Scan for the cell matching the given text and deliver its [X, Y] coordinate at center. 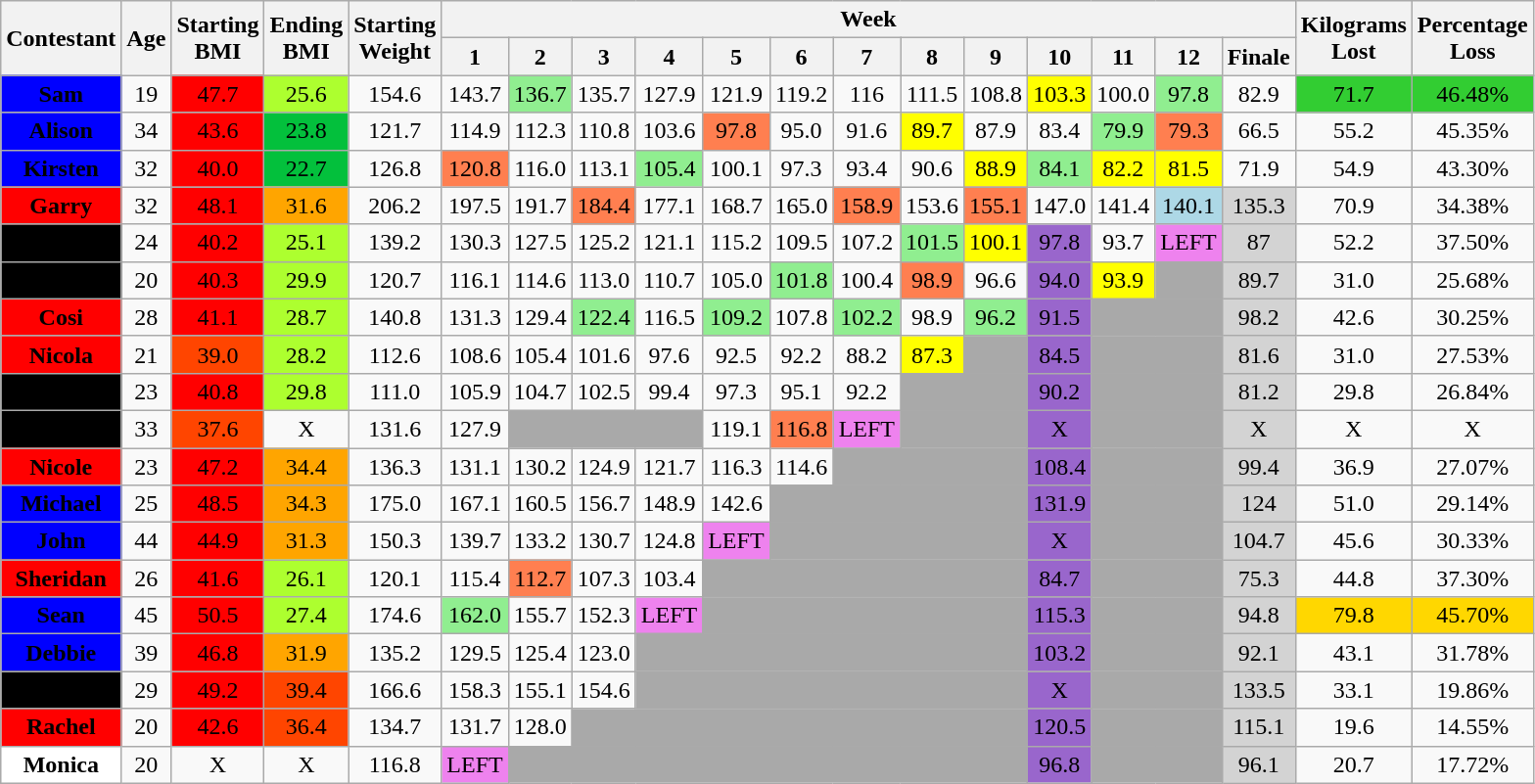
25.68% [1472, 280]
90.6 [932, 168]
26 [147, 578]
166.6 [395, 690]
142.6 [736, 504]
81.6 [1259, 354]
28.2 [306, 354]
Kilograms Lost [1353, 38]
36.9 [1353, 467]
20.7 [1353, 764]
JJ [61, 429]
127.5 [540, 243]
47.7 [217, 94]
2 [540, 57]
49.2 [217, 690]
19.6 [1353, 727]
81.2 [1259, 392]
191.7 [540, 206]
119.2 [801, 94]
55.2 [1353, 131]
124.9 [603, 467]
197.5 [475, 206]
175.0 [395, 504]
120.1 [395, 578]
84.1 [1059, 168]
33 [147, 429]
Cosi [61, 317]
135.3 [1259, 206]
Nicole [61, 467]
28 [147, 317]
94.0 [1059, 280]
130.2 [540, 467]
75.3 [1259, 578]
87.3 [932, 354]
51.0 [1353, 504]
27.4 [306, 616]
46.8 [217, 653]
101.8 [801, 280]
107.8 [801, 317]
93.9 [1124, 280]
48.5 [217, 504]
25.6 [306, 94]
Nicola [61, 354]
93.7 [1124, 243]
44.9 [217, 541]
184.4 [603, 206]
82.9 [1259, 94]
30.33% [1472, 541]
88.2 [866, 354]
14.55% [1472, 727]
9 [997, 57]
105.9 [475, 392]
12 [1188, 57]
133.2 [540, 541]
46.48% [1472, 94]
120.5 [1059, 727]
87 [1259, 243]
37.50% [1472, 243]
95.0 [801, 131]
115.4 [475, 578]
41.6 [217, 578]
52.2 [1353, 243]
136.7 [540, 94]
102.5 [603, 392]
165.0 [801, 206]
25 [147, 504]
44.8 [1353, 578]
97.6 [669, 354]
11 [1124, 57]
109.2 [736, 317]
19 [147, 94]
43.6 [217, 131]
167.1 [475, 504]
19.86% [1472, 690]
1 [475, 57]
50.5 [217, 616]
34.4 [306, 467]
Age [147, 38]
40.2 [217, 243]
143.7 [475, 94]
Michael [61, 504]
40.0 [217, 168]
26.1 [306, 578]
91.5 [1059, 317]
Steven [61, 690]
Michelle [61, 280]
40.3 [217, 280]
StartingBMI [217, 38]
131.3 [475, 317]
101.5 [932, 243]
103.4 [669, 578]
Sean [61, 616]
29 [147, 690]
111.5 [932, 94]
Monica [61, 764]
87.9 [997, 131]
30.25% [1472, 317]
162.0 [475, 616]
31.78% [1472, 653]
7 [866, 57]
120.8 [475, 168]
206.2 [395, 206]
27.07% [1472, 467]
120.7 [395, 280]
29.9 [306, 280]
Debbie [61, 653]
39.4 [306, 690]
StartingWeight [395, 38]
116.0 [540, 168]
Carrianne [61, 392]
140.1 [1188, 206]
47.2 [217, 467]
116 [866, 94]
26.84% [1472, 392]
131.1 [475, 467]
147.0 [1059, 206]
113.0 [603, 280]
45 [147, 616]
110.7 [669, 280]
29.14% [1472, 504]
Sheridan [61, 578]
10 [1059, 57]
135.7 [603, 94]
103.6 [669, 131]
174.6 [395, 616]
115.2 [736, 243]
98.2 [1259, 317]
92.5 [736, 354]
27.53% [1472, 354]
34 [147, 131]
140.8 [395, 317]
108.4 [1059, 467]
148.9 [669, 504]
31.3 [306, 541]
113.1 [603, 168]
110.8 [603, 131]
EndingBMI [306, 38]
71.9 [1259, 168]
125.4 [540, 653]
103.2 [1059, 653]
79.8 [1353, 616]
23.8 [306, 131]
156.7 [603, 504]
125.2 [603, 243]
100.4 [866, 280]
105.0 [736, 280]
121.1 [669, 243]
123.0 [603, 653]
41.1 [217, 317]
39 [147, 653]
108.8 [997, 94]
70.9 [1353, 206]
129.4 [540, 317]
116.3 [736, 467]
96.8 [1059, 764]
17.72% [1472, 764]
31.9 [306, 653]
121.9 [736, 94]
124.8 [669, 541]
168.7 [736, 206]
139.2 [395, 243]
44 [147, 541]
34.38% [1472, 206]
84.7 [1059, 578]
128.0 [540, 727]
153.6 [932, 206]
96.1 [1259, 764]
39.0 [217, 354]
Contestant [61, 38]
71.7 [1353, 94]
119.1 [736, 429]
177.1 [669, 206]
103.3 [1059, 94]
36.4 [306, 727]
Kirsten [61, 168]
3 [603, 57]
116.5 [669, 317]
22.7 [306, 168]
28.7 [306, 317]
131.7 [475, 727]
43.1 [1353, 653]
152.3 [603, 616]
40.8 [217, 392]
79.3 [1188, 131]
John [61, 541]
33.1 [1353, 690]
79.9 [1124, 131]
96.6 [997, 280]
155.7 [540, 616]
130.3 [475, 243]
81.5 [1188, 168]
131.6 [395, 429]
111.0 [395, 392]
45.70% [1472, 616]
Finale [1259, 57]
116.1 [475, 280]
6 [801, 57]
43.30% [1472, 168]
88.9 [997, 168]
92.1 [1259, 653]
45.6 [1353, 541]
133.5 [1259, 690]
96.2 [997, 317]
21 [147, 354]
93.4 [866, 168]
108.6 [475, 354]
82.2 [1124, 168]
37.30% [1472, 578]
24 [147, 243]
112.7 [540, 578]
139.7 [475, 541]
83.4 [1059, 131]
4 [669, 57]
129.5 [475, 653]
37.6 [217, 429]
5 [736, 57]
Sam [61, 94]
141.4 [1124, 206]
122.4 [603, 317]
126.8 [395, 168]
66.5 [1259, 131]
124 [1259, 504]
115.1 [1259, 727]
84.5 [1059, 354]
112.3 [540, 131]
Alison [61, 131]
158.9 [866, 206]
31.6 [306, 206]
100.0 [1124, 94]
95.1 [801, 392]
135.2 [395, 653]
48.1 [217, 206]
160.5 [540, 504]
45.35% [1472, 131]
90.2 [1059, 392]
158.3 [475, 690]
Bryce [61, 243]
114.9 [475, 131]
102.2 [866, 317]
134.7 [395, 727]
115.3 [1059, 616]
150.3 [395, 541]
91.6 [866, 131]
Rachel [61, 727]
112.6 [395, 354]
25.1 [306, 243]
131.9 [1059, 504]
Percentage Loss [1472, 38]
101.6 [603, 354]
109.5 [801, 243]
130.7 [603, 541]
34.3 [306, 504]
8 [932, 57]
107.2 [866, 243]
Garry [61, 206]
107.3 [603, 578]
136.3 [395, 467]
94.8 [1259, 616]
54.9 [1353, 168]
Week [868, 20]
